Output the (X, Y) coordinate of the center of the cell containing the given text.  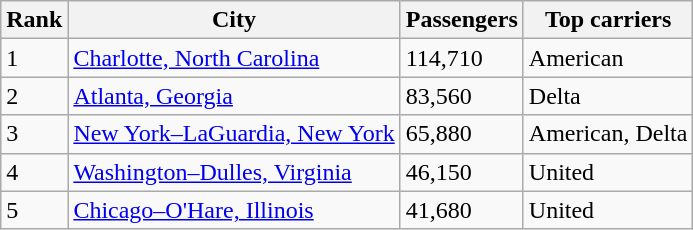
Charlotte, North Carolina (234, 58)
Delta (608, 96)
4 (34, 172)
Washington–Dulles, Virginia (234, 172)
3 (34, 134)
5 (34, 210)
Rank (34, 20)
65,880 (462, 134)
American (608, 58)
83,560 (462, 96)
City (234, 20)
New York–LaGuardia, New York (234, 134)
41,680 (462, 210)
114,710 (462, 58)
46,150 (462, 172)
American, Delta (608, 134)
Top carriers (608, 20)
Atlanta, Georgia (234, 96)
1 (34, 58)
Chicago–O'Hare, Illinois (234, 210)
2 (34, 96)
Passengers (462, 20)
